Output the (x, y) coordinate of the center of the cell containing the given text.  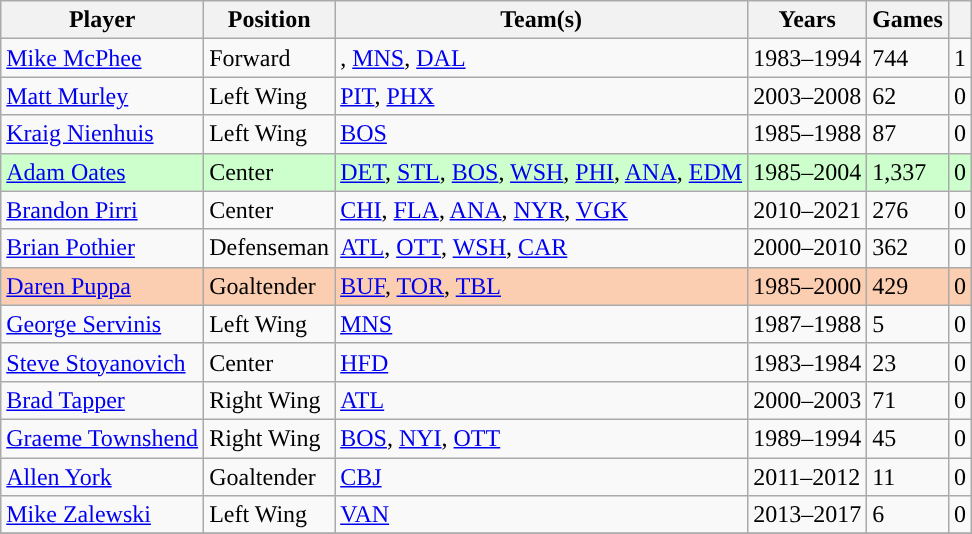
Team(s) (542, 20)
Brian Pothier (102, 248)
DET, STL, BOS, WSH, PHI, ANA, EDM (542, 172)
11 (908, 477)
ATL (542, 400)
2010–2021 (808, 210)
Forward (270, 58)
BUF, TOR, TBL (542, 286)
Position (270, 20)
1985–2000 (808, 286)
Brad Tapper (102, 400)
Adam Oates (102, 172)
744 (908, 58)
429 (908, 286)
Games (908, 20)
1985–2004 (808, 172)
2000–2010 (808, 248)
2011–2012 (808, 477)
1 (960, 58)
Player (102, 20)
1989–1994 (808, 438)
71 (908, 400)
, MNS, DAL (542, 58)
2003–2008 (808, 96)
Mike Zalewski (102, 515)
45 (908, 438)
87 (908, 134)
MNS (542, 324)
362 (908, 248)
1983–1994 (808, 58)
CBJ (542, 477)
1,337 (908, 172)
Kraig Nienhuis (102, 134)
Mike McPhee (102, 58)
1985–1988 (808, 134)
2000–2003 (808, 400)
Years (808, 20)
HFD (542, 362)
23 (908, 362)
CHI, FLA, ANA, NYR, VGK (542, 210)
BOS, NYI, OTT (542, 438)
1987–1988 (808, 324)
BOS (542, 134)
276 (908, 210)
2013–2017 (808, 515)
ATL, OTT, WSH, CAR (542, 248)
6 (908, 515)
5 (908, 324)
Graeme Townshend (102, 438)
Steve Stoyanovich (102, 362)
62 (908, 96)
Matt Murley (102, 96)
VAN (542, 515)
George Servinis (102, 324)
Brandon Pirri (102, 210)
PIT, PHX (542, 96)
Allen York (102, 477)
Defenseman (270, 248)
1983–1984 (808, 362)
Daren Puppa (102, 286)
